Capture the cell that displays the provided text and extract its [X, Y] central coordinate. 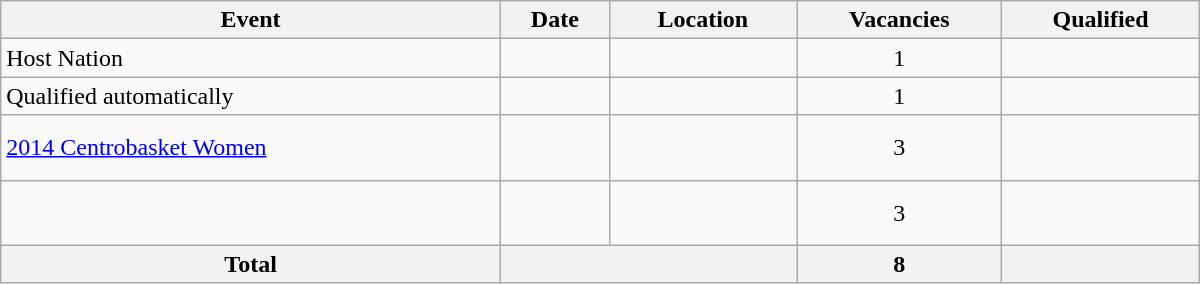
Host Nation [251, 58]
Date [554, 20]
Qualified [1100, 20]
Qualified automatically [251, 96]
2014 Centrobasket Women [251, 148]
Event [251, 20]
Location [702, 20]
Vacancies [900, 20]
8 [900, 264]
Total [251, 264]
